Detect which cell encompasses the target text, then output its [X, Y] center coordinate. 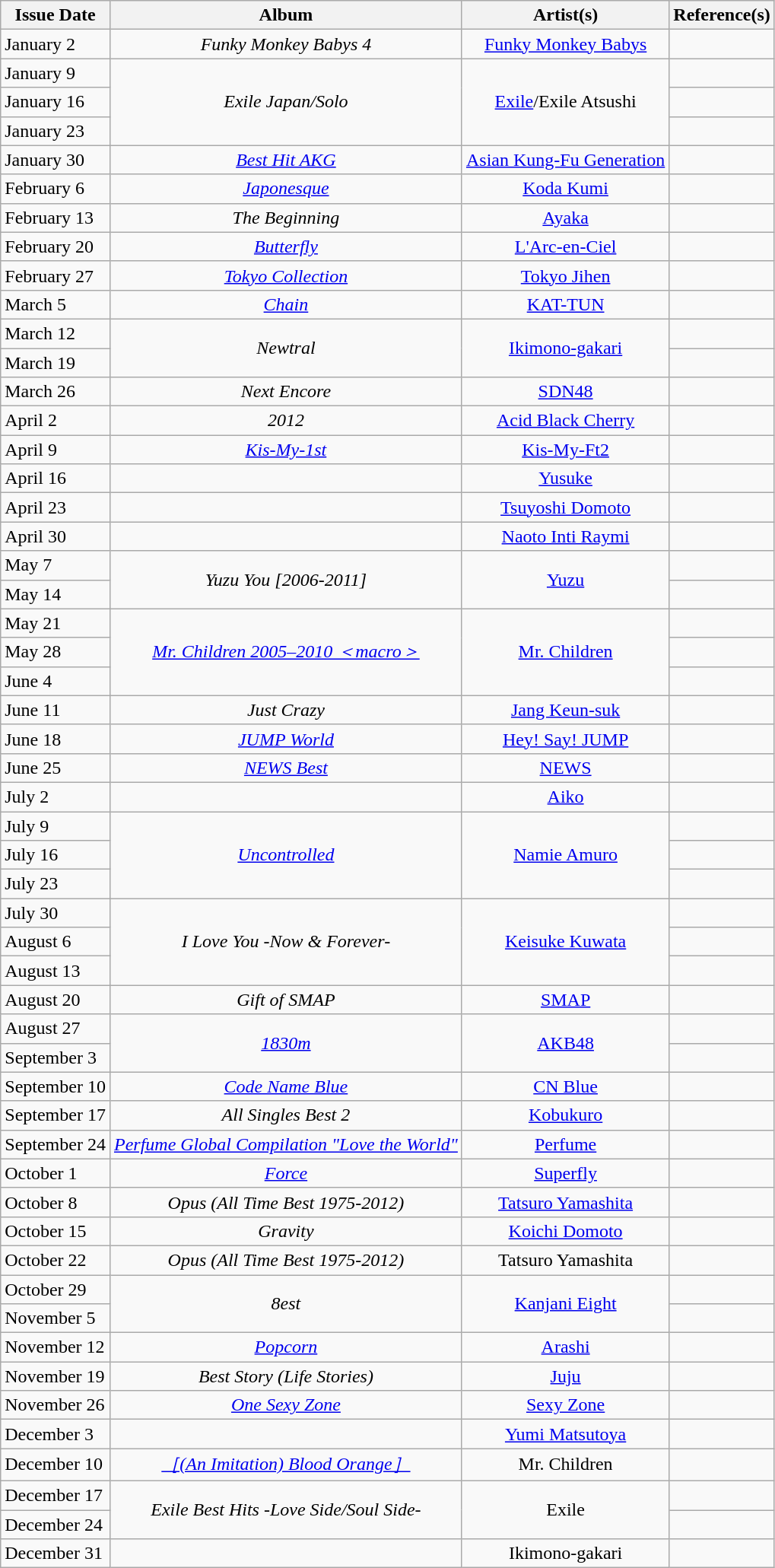
Mr. Children 2005–2010 ＜macro＞ [286, 652]
Perfume [565, 1144]
Exile Best Hits -Love Side/Soul Side- [286, 1509]
January 16 [56, 102]
Naoto Inti Raymi [565, 536]
December 24 [56, 1524]
April 30 [56, 536]
Namie Amuro [565, 854]
Reference(s) [723, 15]
July 23 [56, 884]
Kis-My-Ft2 [565, 450]
Just Crazy [286, 710]
Tsuyoshi Domoto [565, 507]
Koichi Domoto [565, 1231]
Best Hit AKG [286, 160]
Funky Monkey Babys 4 [286, 44]
One Sexy Zone [286, 1405]
July 2 [56, 797]
Aiko [565, 797]
2012 [286, 421]
August 27 [56, 1029]
February 27 [56, 275]
Tokyo Jihen [565, 275]
Sexy Zone [565, 1405]
December 31 [56, 1554]
I Love You -Now & Forever- [286, 942]
February 20 [56, 246]
All Singles Best 2 [286, 1115]
Code Name Blue [286, 1086]
Kobukuro [565, 1115]
November 5 [56, 1318]
JUMP World [286, 739]
July 9 [56, 825]
Ayaka [565, 218]
Juju [565, 1376]
Kis-My-1st [286, 450]
March 26 [56, 392]
January 9 [56, 73]
August 6 [56, 942]
May 21 [56, 623]
January 2 [56, 44]
Arashi [565, 1347]
KAT-TUN [565, 304]
March 19 [56, 363]
April 9 [56, 450]
September 17 [56, 1115]
Uncontrolled [286, 854]
May 28 [56, 652]
Exile [565, 1509]
August 20 [56, 1000]
Jang Keun-suk [565, 710]
December 3 [56, 1434]
June 25 [56, 768]
Exile/Exile Atsushi [565, 102]
June 11 [56, 710]
AKB48 [565, 1043]
March 5 [56, 304]
Yumi Matsutoya [565, 1434]
June 4 [56, 681]
8est [286, 1304]
The Beginning [286, 218]
June 18 [56, 739]
Acid Black Cherry [565, 421]
Yusuke [565, 479]
Tokyo Collection [286, 275]
September 3 [56, 1058]
Perfume Global Compilation "Love the World" [286, 1144]
SMAP [565, 1000]
CN Blue [565, 1086]
L'Arc-en-Ciel [565, 246]
Album [286, 15]
November 26 [56, 1405]
July 16 [56, 855]
Best Story (Life Stories) [286, 1376]
Superfly [565, 1173]
1830m [286, 1043]
NEWS Best [286, 768]
October 22 [56, 1260]
April 23 [56, 507]
Popcorn [286, 1347]
May 14 [56, 594]
Asian Kung-Fu Generation [565, 160]
Hey! Say! JUMP [565, 739]
Newtral [286, 348]
October 15 [56, 1231]
Kanjani Eight [565, 1304]
November 12 [56, 1347]
October 1 [56, 1173]
December 10 [56, 1465]
SDN48 [565, 392]
Funky Monkey Babys [565, 44]
January 23 [56, 131]
Force [286, 1173]
July 30 [56, 913]
Issue Date [56, 15]
NEWS [565, 768]
May 7 [56, 565]
March 12 [56, 333]
September 24 [56, 1144]
October 8 [56, 1202]
［(An Imitation) Blood Orange］ [286, 1465]
Yuzu You [2006-2011] [286, 580]
Next Encore [286, 392]
February 13 [56, 218]
Yuzu [565, 580]
Keisuke Kuwata [565, 942]
December 17 [56, 1495]
Exile Japan/Solo [286, 102]
Chain [286, 304]
Gravity [286, 1231]
Japonesque [286, 189]
November 19 [56, 1376]
October 29 [56, 1290]
Artist(s) [565, 15]
Butterfly [286, 246]
August 13 [56, 971]
Koda Kumi [565, 189]
Gift of SMAP [286, 1000]
January 30 [56, 160]
February 6 [56, 189]
April 2 [56, 421]
April 16 [56, 479]
September 10 [56, 1086]
